Scan for the cell matching the given text and deliver its [x, y] coordinate at center. 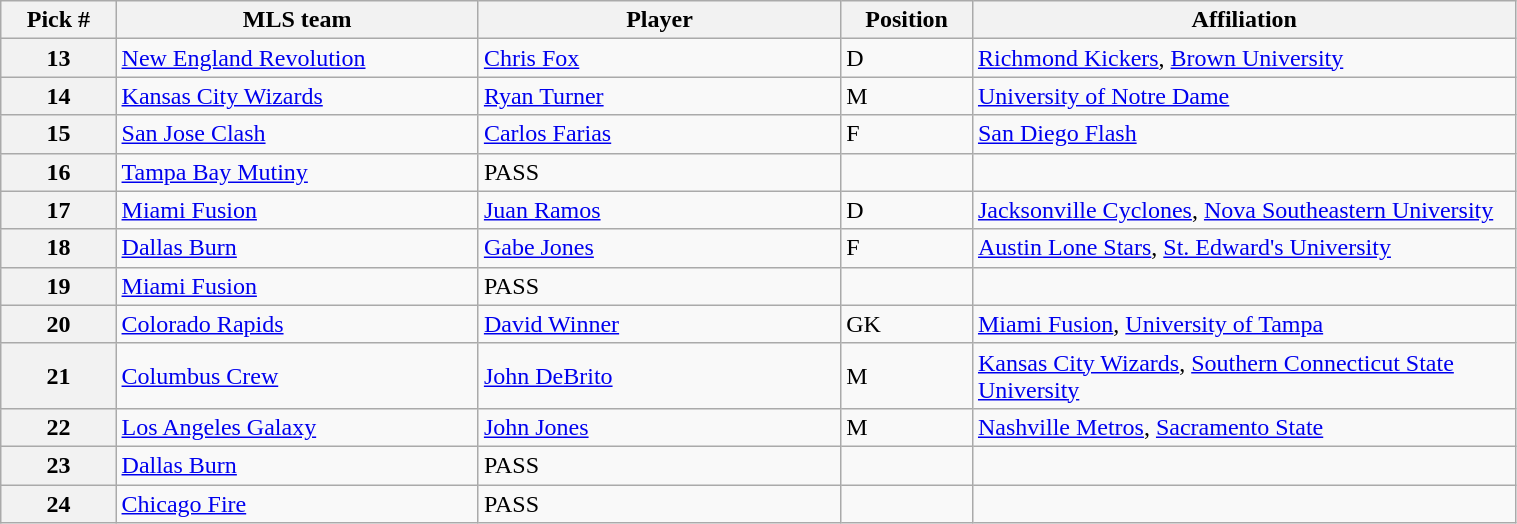
Ryan Turner [659, 96]
13 [58, 58]
20 [58, 324]
22 [58, 427]
University of Notre Dame [1244, 96]
Austin Lone Stars, St. Edward's University [1244, 248]
Position [907, 20]
Pick # [58, 20]
Gabe Jones [659, 248]
Kansas City Wizards, Southern Connecticut State University [1244, 376]
Player [659, 20]
24 [58, 503]
23 [58, 465]
15 [58, 134]
GK [907, 324]
18 [58, 248]
Juan Ramos [659, 210]
David Winner [659, 324]
John Jones [659, 427]
San Jose Clash [297, 134]
Nashville Metros, Sacramento State [1244, 427]
19 [58, 286]
Kansas City Wizards [297, 96]
Chicago Fire [297, 503]
Richmond Kickers, Brown University [1244, 58]
Colorado Rapids [297, 324]
17 [58, 210]
Columbus Crew [297, 376]
San Diego Flash [1244, 134]
Carlos Farias [659, 134]
Affiliation [1244, 20]
John DeBrito [659, 376]
Chris Fox [659, 58]
Tampa Bay Mutiny [297, 172]
Los Angeles Galaxy [297, 427]
16 [58, 172]
New England Revolution [297, 58]
MLS team [297, 20]
Miami Fusion, University of Tampa [1244, 324]
Jacksonville Cyclones, Nova Southeastern University [1244, 210]
21 [58, 376]
14 [58, 96]
